Provide the (x, y) coordinate of the cell's center where the given text is located.  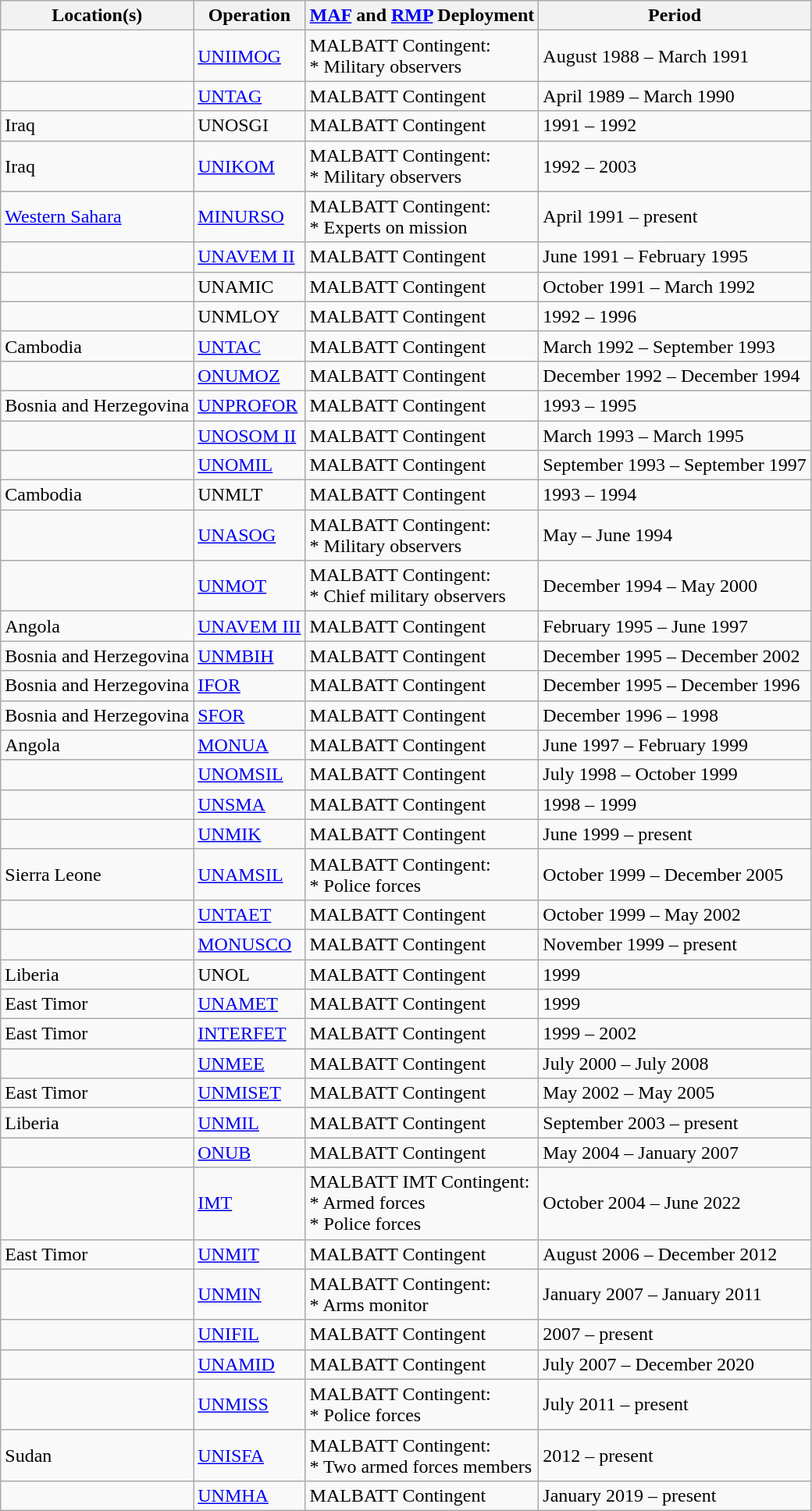
UNAMID (250, 1364)
UNAVEM III (250, 626)
UNTAET (250, 914)
Sudan (97, 1456)
December 1996 – 1998 (675, 715)
December 1995 – December 1996 (675, 686)
UNOMIL (250, 465)
UNAMSIL (250, 875)
UNIKOM (250, 166)
UNMIL (250, 1123)
SFOR (250, 715)
Location(s) (97, 16)
UNOSOM II (250, 435)
MALBATT Contingent:* Chief military observers (422, 586)
MAF and RMP Deployment (422, 16)
March 1992 – September 1993 (675, 346)
UNMHA (250, 1495)
Western Sahara (97, 217)
Period (675, 16)
1999 – 2002 (675, 1034)
UNAMET (250, 1004)
April 1991 – present (675, 217)
Operation (250, 16)
January 2019 – present (675, 1495)
October 1999 – May 2002 (675, 914)
UNMIN (250, 1295)
Sierra Leone (97, 875)
July 2000 – July 2008 (675, 1064)
UNMISS (250, 1404)
UNTAG (250, 96)
1992 – 1996 (675, 316)
UNAMIC (250, 287)
October 1999 – December 2005 (675, 875)
July 2007 – December 2020 (675, 1364)
UNISFA (250, 1456)
June 1999 – present (675, 834)
May 2004 – January 2007 (675, 1153)
MONUA (250, 745)
MALBATT Contingent:* Experts on mission (422, 217)
1998 – 1999 (675, 804)
March 1993 – March 1995 (675, 435)
January 2007 – January 2011 (675, 1295)
August 1988 – March 1991 (675, 56)
MINURSO (250, 217)
1993 – 1995 (675, 405)
2012 – present (675, 1456)
December 1992 – December 1994 (675, 376)
February 1995 – June 1997 (675, 626)
June 1997 – February 1999 (675, 745)
UNMLT (250, 495)
December 1994 – May 2000 (675, 586)
UNASOG (250, 536)
1993 – 1994 (675, 495)
April 1989 – March 1990 (675, 96)
September 2003 – present (675, 1123)
UNMIK (250, 834)
UNPROFOR (250, 405)
July 1998 – October 1999 (675, 775)
MONUSCO (250, 944)
INTERFET (250, 1034)
1992 – 2003 (675, 166)
May – June 1994 (675, 536)
ONUB (250, 1153)
July 2011 – present (675, 1404)
October 2004 – June 2022 (675, 1203)
MALBATT Contingent:* Arms monitor (422, 1295)
UNMEE (250, 1064)
November 1999 – present (675, 944)
UNOL (250, 974)
June 1991 – February 1995 (675, 257)
September 1993 – September 1997 (675, 465)
May 2002 – May 2005 (675, 1093)
UNSMA (250, 804)
MALBATT Contingent:* Two armed forces members (422, 1456)
UNAVEM II (250, 257)
UNMIT (250, 1254)
UNOSGI (250, 126)
MALBATT IMT Contingent:* Armed forces* Police forces (422, 1203)
UNMOT (250, 586)
2007 – present (675, 1335)
UNMISET (250, 1093)
IFOR (250, 686)
UNMBIH (250, 656)
October 1991 – March 1992 (675, 287)
UNIFIL (250, 1335)
December 1995 – December 2002 (675, 656)
IMT (250, 1203)
UNTAC (250, 346)
1991 – 1992 (675, 126)
ONUMOZ (250, 376)
UNIIMOG (250, 56)
UNOMSIL (250, 775)
UNMLOY (250, 316)
August 2006 – December 2012 (675, 1254)
